Pinpoint the cell where the given text exists, returning its (x, y) midpoint coordinate. 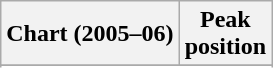
Chart (2005–06) (90, 34)
Peak position (225, 34)
